For the text-containing cell, return its midpoint in (x, y) coordinate format. 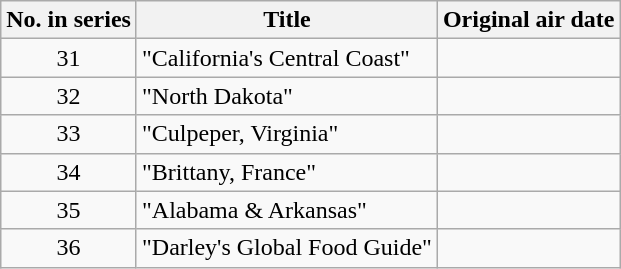
No. in series (69, 20)
Title (286, 20)
31 (69, 58)
"Culpeper, Virginia" (286, 134)
"Brittany, France" (286, 172)
Original air date (528, 20)
33 (69, 134)
34 (69, 172)
36 (69, 248)
"North Dakota" (286, 96)
"Alabama & Arkansas" (286, 210)
35 (69, 210)
"Darley's Global Food Guide" (286, 248)
"California's Central Coast" (286, 58)
32 (69, 96)
